From the cell containing the given text, extract its center point as [x, y] coordinate. 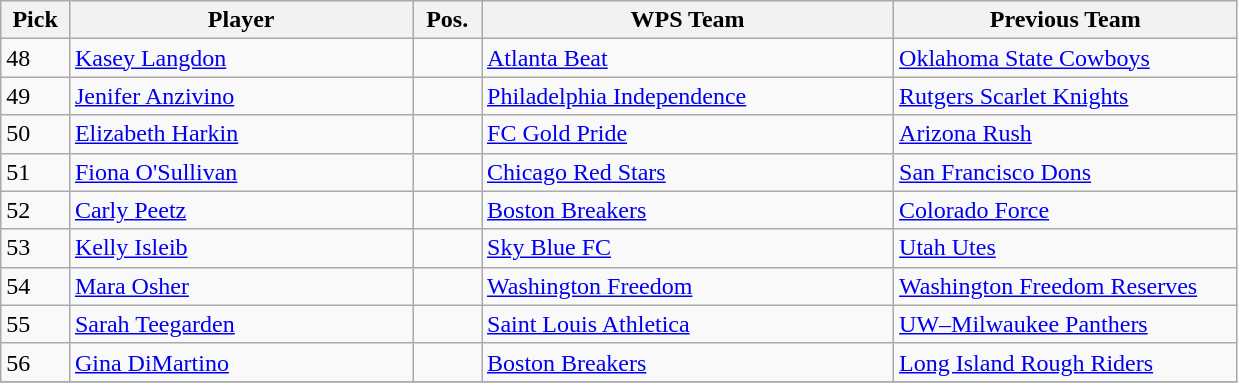
Kasey Langdon [240, 58]
Kelly Isleib [240, 248]
Sarah Teegarden [240, 324]
54 [36, 286]
Sky Blue FC [688, 248]
Fiona O'Sullivan [240, 172]
Pick [36, 20]
Atlanta Beat [688, 58]
Player [240, 20]
Pos. [448, 20]
Long Island Rough Riders [1066, 362]
Mara Osher [240, 286]
51 [36, 172]
52 [36, 210]
50 [36, 134]
55 [36, 324]
Washington Freedom Reserves [1066, 286]
53 [36, 248]
FC Gold Pride [688, 134]
Arizona Rush [1066, 134]
Philadelphia Independence [688, 96]
48 [36, 58]
Chicago Red Stars [688, 172]
WPS Team [688, 20]
Gina DiMartino [240, 362]
Oklahoma State Cowboys [1066, 58]
UW–Milwaukee Panthers [1066, 324]
Utah Utes [1066, 248]
Previous Team [1066, 20]
San Francisco Dons [1066, 172]
Washington Freedom [688, 286]
Saint Louis Athletica [688, 324]
Carly Peetz [240, 210]
49 [36, 96]
Rutgers Scarlet Knights [1066, 96]
56 [36, 362]
Elizabeth Harkin [240, 134]
Colorado Force [1066, 210]
Jenifer Anzivino [240, 96]
